Provide the [X, Y] coordinate of the cell's center where the given text is located.  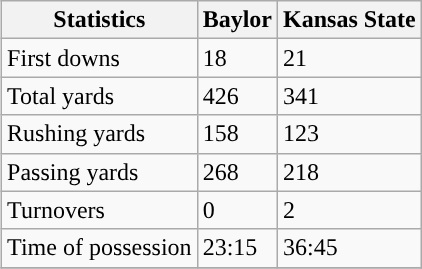
36:45 [350, 248]
Time of possession [100, 248]
23:15 [237, 248]
Baylor [237, 20]
18 [237, 58]
Rushing yards [100, 134]
Total yards [100, 96]
Statistics [100, 20]
0 [237, 210]
341 [350, 96]
426 [237, 96]
Kansas State [350, 20]
158 [237, 134]
21 [350, 58]
268 [237, 172]
218 [350, 172]
First downs [100, 58]
2 [350, 210]
Passing yards [100, 172]
Turnovers [100, 210]
123 [350, 134]
